Return the [X, Y] coordinate for the center point of the cell that contains the specified text.  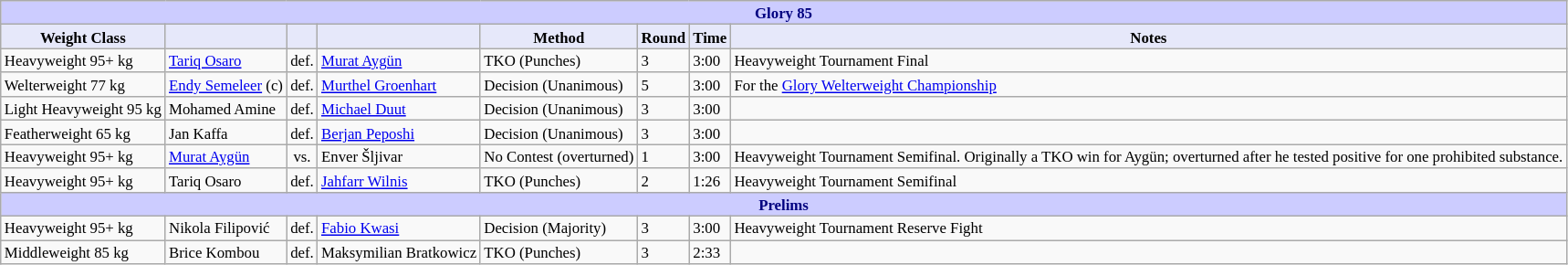
For the Glory Welterweight Championship [1148, 85]
Murthel Groenhart [399, 85]
Endy Semeleer (c) [226, 85]
Decision (Majority) [559, 228]
Mohamed Amine [226, 109]
Heavyweight Tournament Reserve Fight [1148, 228]
Fabio Kwasi [399, 228]
Jahfarr Wilnis [399, 180]
Method [559, 37]
5 [663, 85]
Heavyweight Tournament Semifinal [1148, 180]
Maksymilian Bratkowicz [399, 252]
Nikola Filipović [226, 228]
Prelims [784, 205]
1 [663, 156]
2:33 [710, 252]
Glory 85 [784, 13]
1:26 [710, 180]
Featherweight 65 kg [83, 132]
Welterweight 77 kg [83, 85]
Heavyweight Tournament Final [1148, 60]
Time [710, 37]
Weight Class [83, 37]
Heavyweight Tournament Semifinal. Originally a TKO win for Aygün; overturned after he tested positive for one prohibited substance. [1148, 156]
Notes [1148, 37]
Jan Kaffa [226, 132]
Enver Šljivar [399, 156]
No Contest (overturned) [559, 156]
vs. [302, 156]
Michael Duut [399, 109]
Round [663, 37]
Light Heavyweight 95 kg [83, 109]
Middleweight 85 kg [83, 252]
2 [663, 180]
Brice Kombou [226, 252]
Berjan Peposhi [399, 132]
